Search for the cell housing the specified text and yield its [x, y] center coordinate. 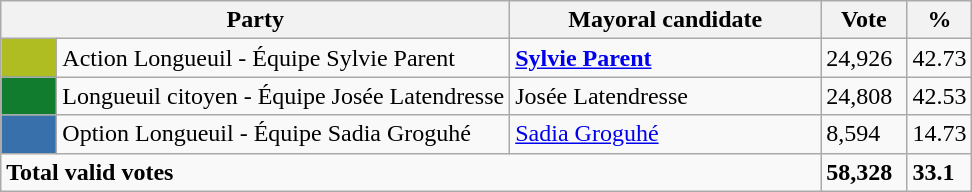
Sylvie Parent [666, 58]
42.73 [940, 58]
% [940, 20]
Action Longueuil - Équipe Sylvie Parent [284, 58]
24,926 [864, 58]
Sadia Groguhé [666, 134]
14.73 [940, 134]
Josée Latendresse [666, 96]
24,808 [864, 96]
Longueuil citoyen - Équipe Josée Latendresse [284, 96]
Mayoral candidate [666, 20]
Party [256, 20]
42.53 [940, 96]
Vote [864, 20]
Option Longueuil - Équipe Sadia Groguhé [284, 134]
58,328 [864, 172]
33.1 [940, 172]
Total valid votes [411, 172]
8,594 [864, 134]
